Output the (x, y) coordinate of the center of the cell containing the given text.  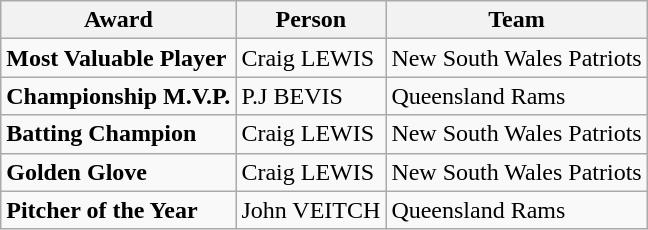
Pitcher of the Year (118, 210)
Most Valuable Player (118, 58)
Person (311, 20)
Golden Glove (118, 172)
Batting Champion (118, 134)
Championship M.V.P. (118, 96)
Award (118, 20)
Team (516, 20)
P.J BEVIS (311, 96)
John VEITCH (311, 210)
